From the cell containing the given text, extract its center point as [X, Y] coordinate. 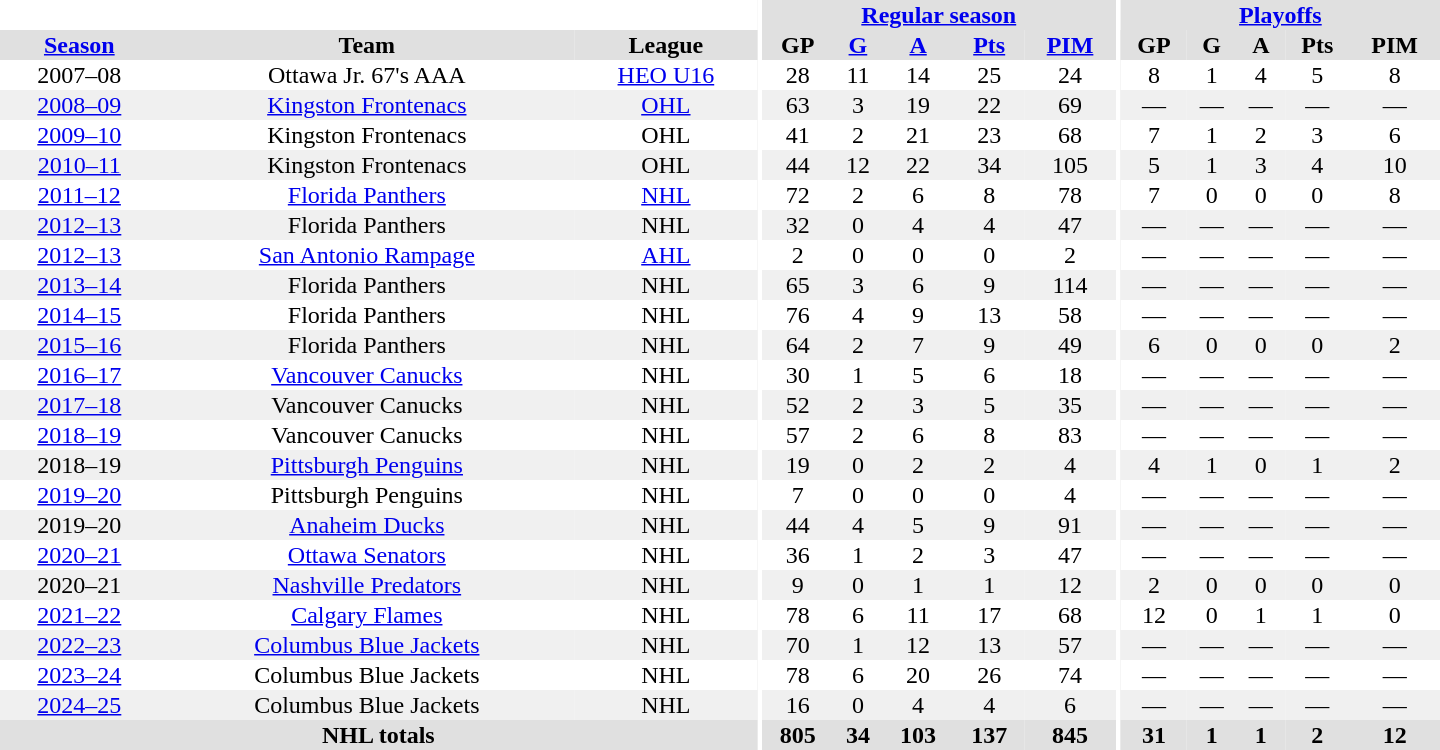
2010–11 [80, 165]
Nashville Predators [367, 585]
20 [918, 675]
Playoffs [1280, 15]
105 [1070, 165]
Anaheim Ducks [367, 525]
2007–08 [80, 75]
10 [1394, 165]
League [666, 45]
32 [798, 225]
16 [798, 705]
41 [798, 135]
2021–22 [80, 615]
137 [990, 735]
845 [1070, 735]
Regular season [938, 15]
21 [918, 135]
30 [798, 375]
805 [798, 735]
2011–12 [80, 195]
69 [1070, 105]
72 [798, 195]
65 [798, 285]
24 [1070, 75]
2009–10 [80, 135]
31 [1154, 735]
2024–25 [80, 705]
76 [798, 315]
35 [1070, 405]
2023–24 [80, 675]
103 [918, 735]
14 [918, 75]
58 [1070, 315]
23 [990, 135]
AHL [666, 255]
2016–17 [80, 375]
Season [80, 45]
70 [798, 645]
HEO U16 [666, 75]
2008–09 [80, 105]
74 [1070, 675]
63 [798, 105]
Ottawa Jr. 67's AAA [367, 75]
25 [990, 75]
NHL totals [378, 735]
91 [1070, 525]
18 [1070, 375]
San Antonio Rampage [367, 255]
2022–23 [80, 645]
2017–18 [80, 405]
28 [798, 75]
2013–14 [80, 285]
49 [1070, 345]
64 [798, 345]
114 [1070, 285]
52 [798, 405]
83 [1070, 435]
2014–15 [80, 315]
Calgary Flames [367, 615]
26 [990, 675]
Ottawa Senators [367, 555]
Team [367, 45]
36 [798, 555]
17 [990, 615]
2015–16 [80, 345]
